Identify which cell holds the provided text, then report its (X, Y) central coordinate. 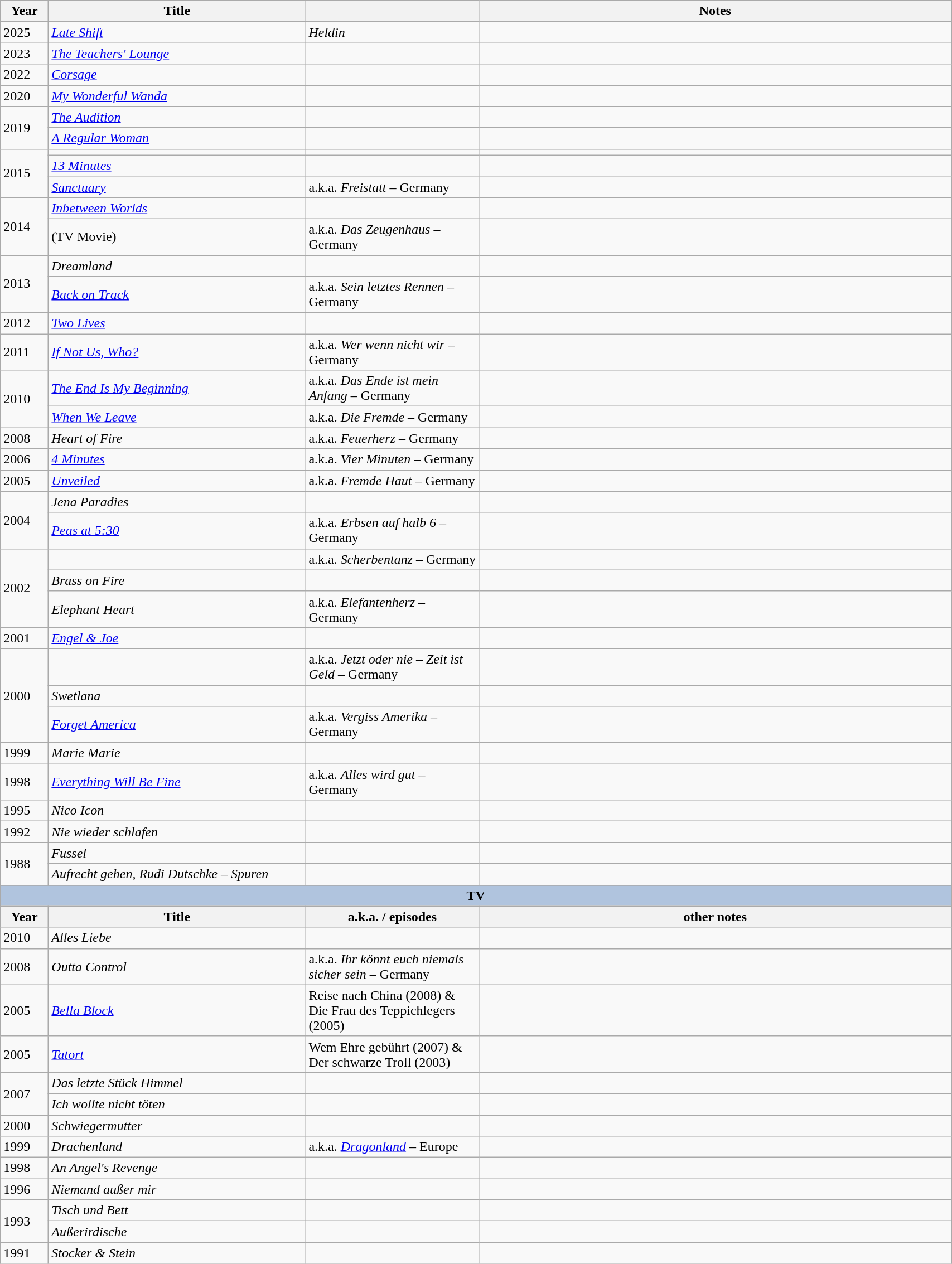
a.k.a. Jetzt oder nie – Zeit ist Geld – Germany (393, 667)
Tisch und Bett (177, 1210)
Drachenland (177, 1147)
a.k.a. Feuerherz – Germany (393, 438)
Late Shift (177, 32)
Swetlana (177, 695)
a.k.a. Erbsen auf halb 6 – Germany (393, 531)
Marie Marie (177, 753)
a.k.a. Vergiss Amerika – Germany (393, 725)
Notes (715, 11)
13 Minutes (177, 166)
TV (476, 895)
a.k.a. Dragonland – Europe (393, 1147)
2023 (25, 54)
Das letzte Stück Himmel (177, 1083)
a.k.a. Ihr könnt euch niemals sicher sein – Germany (393, 967)
Bella Block (177, 1010)
Nico Icon (177, 811)
Ich wollte nicht töten (177, 1104)
a.k.a. Alles wird gut – Germany (393, 782)
a.k.a. Wer wenn nicht wir – Germany (393, 352)
Everything Will Be Fine (177, 782)
2015 (25, 173)
Jena Paradies (177, 502)
Inbetween Worlds (177, 208)
Dreamland (177, 266)
2013 (25, 284)
The Teachers' Lounge (177, 54)
Schwiegermutter (177, 1126)
Two Lives (177, 323)
Heart of Fire (177, 438)
Outta Control (177, 967)
2022 (25, 75)
Stocker & Stein (177, 1253)
a.k.a. / episodes (393, 917)
Alles Liebe (177, 938)
A Regular Woman (177, 138)
a.k.a. Scherbentanz – Germany (393, 559)
Corsage (177, 75)
Back on Track (177, 294)
Reise nach China (2008) & Die Frau des Teppichlegers (2005) (393, 1010)
Fussel (177, 853)
2007 (25, 1093)
Aufrecht gehen, Rudi Dutschke – Spuren (177, 874)
The End Is My Beginning (177, 388)
1996 (25, 1189)
1991 (25, 1253)
2006 (25, 459)
The Audition (177, 117)
(TV Movie) (177, 236)
2001 (25, 638)
If Not Us, Who? (177, 352)
2002 (25, 588)
Heldin (393, 32)
a.k.a. Das Ende ist mein Anfang – Germany (393, 388)
Unveiled (177, 481)
a.k.a. Freistatt – Germany (393, 187)
a.k.a. Elefantenherz – Germany (393, 609)
a.k.a. Die Fremde – Germany (393, 417)
2020 (25, 96)
Niemand außer mir (177, 1189)
Elephant Heart (177, 609)
2011 (25, 352)
a.k.a. Vier Minuten – Germany (393, 459)
Brass on Fire (177, 580)
Außerirdische (177, 1232)
a.k.a. Fremde Haut – Germany (393, 481)
My Wonderful Wanda (177, 96)
An Angel's Revenge (177, 1168)
Wem Ehre gebührt (2007) & Der schwarze Troll (2003) (393, 1054)
1992 (25, 832)
When We Leave (177, 417)
2004 (25, 520)
4 Minutes (177, 459)
2014 (25, 226)
2012 (25, 323)
2025 (25, 32)
Forget America (177, 725)
a.k.a. Das Zeugenhaus – Germany (393, 236)
1993 (25, 1221)
Engel & Joe (177, 638)
1988 (25, 864)
Sanctuary (177, 187)
other notes (715, 917)
Peas at 5:30 (177, 531)
Tatort (177, 1054)
a.k.a. Sein letztes Rennen – Germany (393, 294)
2019 (25, 128)
1995 (25, 811)
Nie wieder schlafen (177, 832)
